Identify which cell holds the provided text, then report its [X, Y] central coordinate. 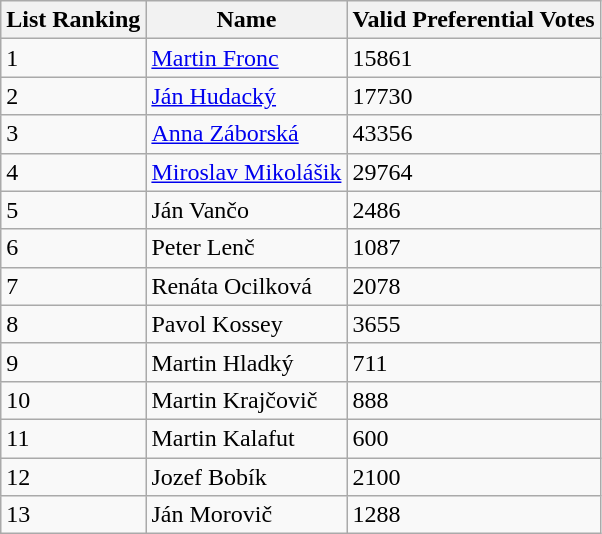
Ján Morovič [246, 515]
29764 [474, 172]
3655 [474, 324]
Martin Hladký [246, 362]
Martin Fronc [246, 58]
Miroslav Mikolášik [246, 172]
9 [74, 362]
7 [74, 286]
Martin Krajčovič [246, 400]
1 [74, 58]
10 [74, 400]
Jozef Bobík [246, 477]
1087 [474, 248]
2486 [474, 210]
Martin Kalafut [246, 438]
1288 [474, 515]
8 [74, 324]
711 [474, 362]
Ján Vančo [246, 210]
List Ranking [74, 20]
Renáta Ocilková [246, 286]
12 [74, 477]
11 [74, 438]
Valid Preferential Votes [474, 20]
Ján Hudacký [246, 96]
43356 [474, 134]
Peter Lenč [246, 248]
Anna Záborská [246, 134]
600 [474, 438]
15861 [474, 58]
4 [74, 172]
2100 [474, 477]
2078 [474, 286]
2 [74, 96]
17730 [474, 96]
5 [74, 210]
Name [246, 20]
6 [74, 248]
3 [74, 134]
13 [74, 515]
Pavol Kossey [246, 324]
888 [474, 400]
